Return [x, y] of the center of cell containing provided text 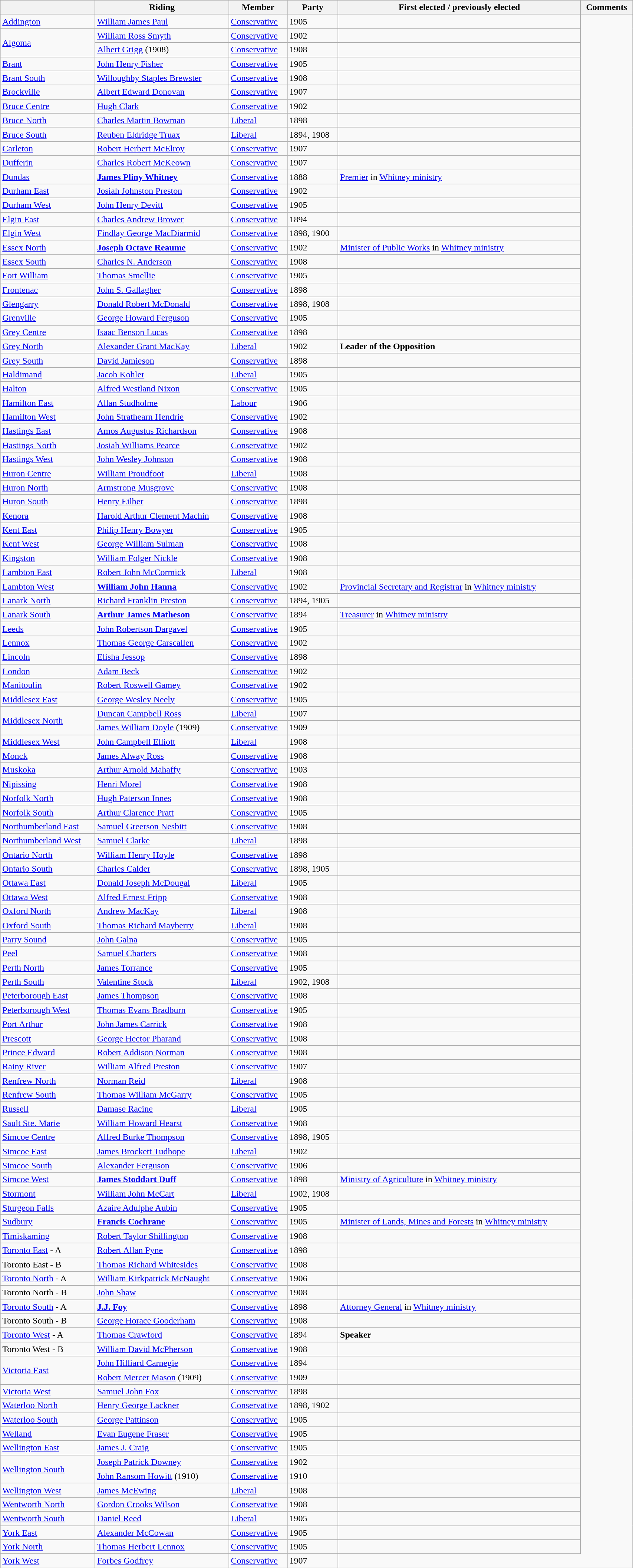
Huron Centre [48, 473]
Lambton West [48, 586]
Norfolk North [48, 798]
Samuel Clarke [162, 840]
Valentine Stock [162, 982]
Lanark North [48, 600]
Norman Reid [162, 1081]
Hamilton West [48, 417]
Jacob Kohler [162, 374]
William John McCart [162, 1194]
Charles Martin Bowman [162, 120]
Perth North [48, 968]
John James Carrick [162, 1024]
Sudbury [48, 1222]
Allan Studholme [162, 403]
Joseph Patrick Downey [162, 1462]
William John Hanna [162, 586]
Toronto West - A [48, 1335]
George William Sulman [162, 544]
Elgin West [48, 233]
Lincoln [48, 657]
William Kirkpatrick McNaught [162, 1278]
Dundas [48, 177]
Wellington South [48, 1469]
Nipissing [48, 784]
Hamilton East [48, 403]
Victoria West [48, 1391]
Renfrew North [48, 1081]
John Shaw [162, 1292]
James Thompson [162, 996]
Joseph Octave Reaume [162, 247]
Perth South [48, 982]
Hastings North [48, 445]
William Folger Nickle [162, 558]
Huron South [48, 502]
John Ransom Howitt (1910) [162, 1476]
Labour [258, 403]
Monck [48, 756]
James Pliny Whitney [162, 177]
George Pattinson [162, 1420]
Sturgeon Falls [48, 1208]
George Wesley Neely [162, 699]
Ottawa West [48, 897]
William David McPherson [162, 1349]
John Galna [162, 939]
Manitoulin [48, 685]
Lanark South [48, 614]
Grey Centre [48, 332]
Alfred Westland Nixon [162, 388]
Philip Henry Bowyer [162, 530]
Arthur James Matheson [162, 614]
Essex South [48, 262]
Albert Grigg (1908) [162, 50]
Francis Cochrane [162, 1222]
Arthur Arnold Mahaffy [162, 770]
Halton [48, 388]
1898, 1902 [313, 1405]
1903 [313, 770]
Azaire Adulphe Aubin [162, 1208]
John Strathearn Hendrie [162, 417]
Andrew MacKay [162, 911]
Gordon Crooks Wilson [162, 1504]
Attorney General in Whitney ministry [459, 1306]
J.J. Foy [162, 1306]
Leader of the Opposition [459, 346]
Speaker [459, 1335]
James Stoddart Duff [162, 1180]
Grenville [48, 318]
York West [48, 1561]
Bruce North [48, 120]
Port Arthur [48, 1024]
Haldimand [48, 374]
Simcoe Centre [48, 1137]
Henri Morel [162, 784]
Riding [162, 7]
Wellington West [48, 1490]
William Ross Smyth [162, 36]
James Alway Ross [162, 756]
Robert Taylor Shillington [162, 1236]
Albert Edward Donovan [162, 92]
Frontenac [48, 290]
Lennox [48, 643]
Carleton [48, 148]
1894, 1905 [313, 600]
York North [48, 1547]
York East [48, 1533]
William Proudfoot [162, 473]
David Jamieson [162, 360]
Toronto East - A [48, 1250]
Thomas William McGarry [162, 1095]
Member [258, 7]
Treasurer in Whitney ministry [459, 614]
Duncan Campbell Ross [162, 714]
Sault Ste. Marie [48, 1123]
First elected / previously elected [459, 7]
Damase Racine [162, 1109]
Josiah Williams Pearce [162, 445]
Wentworth South [48, 1518]
Hugh Clark [162, 106]
Henry George Lackner [162, 1405]
Peel [48, 954]
Wellington East [48, 1448]
Prince Edward [48, 1052]
James Brockett Tudhope [162, 1151]
Findlay George MacDiarmid [162, 233]
Amos Augustus Richardson [162, 431]
James J. Craig [162, 1448]
Essex North [48, 247]
Toronto West - B [48, 1349]
Thomas Evans Bradburn [162, 1010]
Kent East [48, 530]
Ontario North [48, 854]
Robert Roswell Gamey [162, 685]
Samuel Greerson Nesbitt [162, 826]
Simcoe South [48, 1165]
Party [313, 7]
Welland [48, 1434]
John Campbell Elliott [162, 742]
Robert Mercer Mason (1909) [162, 1377]
Charles Andrew Brower [162, 219]
London [48, 671]
Addington [48, 22]
Prescott [48, 1038]
Middlesex West [48, 742]
Armstrong Musgrove [162, 488]
Kent West [48, 544]
Peterborough East [48, 996]
Peterborough West [48, 1010]
Donald Robert McDonald [162, 304]
Toronto North - B [48, 1292]
Waterloo South [48, 1420]
Lambton East [48, 572]
James Torrance [162, 968]
Thomas George Carscallen [162, 643]
Robert Addison Norman [162, 1052]
Grey North [48, 346]
Brant [48, 64]
Ministry of Agriculture in Whitney ministry [459, 1180]
John Henry Fisher [162, 64]
Minister of Lands, Mines and Forests in Whitney ministry [459, 1222]
Hastings West [48, 459]
Northumberland East [48, 826]
George Horace Gooderham [162, 1321]
Toronto South - A [48, 1306]
John Wesley Johnson [162, 459]
Harold Arthur Clement Machin [162, 516]
Premier in Whitney ministry [459, 177]
Oxford South [48, 925]
Alexander McCowan [162, 1533]
Minister of Public Works in Whitney ministry [459, 247]
Robert Herbert McElroy [162, 148]
George Howard Ferguson [162, 318]
Oxford North [48, 911]
Josiah Johnston Preston [162, 191]
Parry Sound [48, 939]
Bruce South [48, 134]
Glengarry [48, 304]
Wentworth North [48, 1504]
Willoughby Staples Brewster [162, 78]
Adam Beck [162, 671]
George Hector Pharand [162, 1038]
Toronto South - B [48, 1321]
Isaac Benson Lucas [162, 332]
Henry Eilber [162, 502]
William James Paul [162, 22]
Charles N. Anderson [162, 262]
Ontario South [48, 869]
Alfred Ernest Fripp [162, 897]
Bruce Centre [48, 106]
Alexander Ferguson [162, 1165]
Donald Joseph McDougal [162, 883]
Simcoe East [48, 1151]
Middlesex East [48, 699]
John Robertson Dargavel [162, 629]
Fort William [48, 276]
John Hilliard Carnegie [162, 1363]
Russell [48, 1109]
Algoma [48, 43]
Elisha Jessop [162, 657]
Evan Eugene Fraser [162, 1434]
Simcoe West [48, 1180]
Thomas Richard Mayberry [162, 925]
Hastings East [48, 431]
1898, 1908 [313, 304]
Charles Robert McKeown [162, 163]
Forbes Godfrey [162, 1561]
Thomas Richard Whitesides [162, 1264]
Richard Franklin Preston [162, 600]
Alexander Grant MacKay [162, 346]
Rainy River [48, 1066]
Reuben Eldridge Truax [162, 134]
Daniel Reed [162, 1518]
Grey South [48, 360]
1910 [313, 1476]
1894, 1908 [313, 134]
Northumberland West [48, 840]
James William Doyle (1909) [162, 728]
Elgin East [48, 219]
Robert Allan Pyne [162, 1250]
William Alfred Preston [162, 1066]
James McEwing [162, 1490]
Samuel John Fox [162, 1391]
Thomas Smellie [162, 276]
Brant South [48, 78]
Leeds [48, 629]
Dufferin [48, 163]
Arthur Clarence Pratt [162, 812]
Muskoka [48, 770]
Provincial Secretary and Registrar in Whitney ministry [459, 586]
Kenora [48, 516]
Toronto East - B [48, 1264]
Renfrew South [48, 1095]
William Henry Hoyle [162, 854]
Durham West [48, 205]
Hugh Paterson Innes [162, 798]
Robert John McCormick [162, 572]
William Howard Hearst [162, 1123]
1888 [313, 177]
John Henry Devitt [162, 205]
Comments [607, 7]
Waterloo North [48, 1405]
Brockville [48, 92]
Norfolk South [48, 812]
Kingston [48, 558]
Timiskaming [48, 1236]
Thomas Herbert Lennox [162, 1547]
Ottawa East [48, 883]
Victoria East [48, 1370]
Toronto North - A [48, 1278]
Samuel Charters [162, 954]
1898, 1900 [313, 233]
Durham East [48, 191]
Charles Calder [162, 869]
Alfred Burke Thompson [162, 1137]
Huron North [48, 488]
Thomas Crawford [162, 1335]
John S. Gallagher [162, 290]
Stormont [48, 1194]
Middlesex North [48, 721]
